Capture the cell that displays the provided text and extract its [x, y] central coordinate. 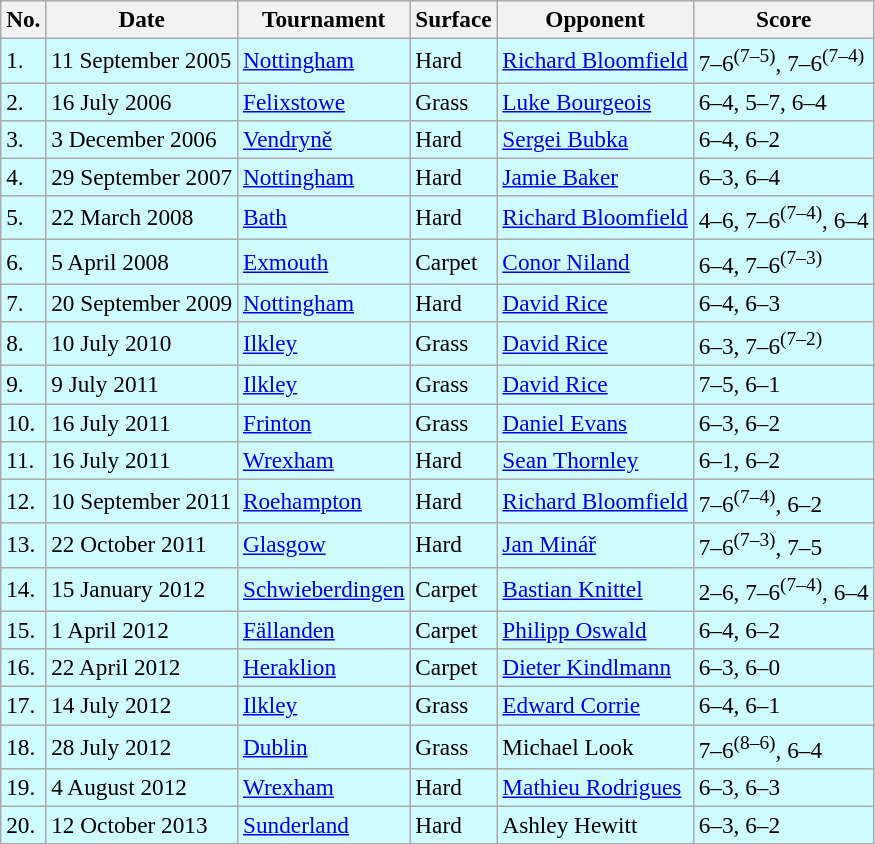
Sunderland [324, 825]
11 September 2005 [142, 60]
6–1, 6–2 [784, 460]
Heraklion [324, 668]
Felixstowe [324, 101]
14 July 2012 [142, 705]
16. [24, 668]
10. [24, 422]
Jamie Baker [595, 177]
Tournament [324, 19]
6–4, 7–6(7–3) [784, 261]
4. [24, 177]
19. [24, 787]
18. [24, 746]
3 December 2006 [142, 139]
2–6, 7–6(7–4), 6–4 [784, 589]
7–6(7–5), 7–6(7–4) [784, 60]
Mathieu Rodrigues [595, 787]
16 July 2006 [142, 101]
9 July 2011 [142, 384]
1 April 2012 [142, 630]
Roehampton [324, 501]
5. [24, 217]
Schwieberdingen [324, 589]
14. [24, 589]
6–3, 7–6(7–2) [784, 343]
7–6(7–4), 6–2 [784, 501]
Exmouth [324, 261]
15 January 2012 [142, 589]
Bath [324, 217]
Bastian Knittel [595, 589]
12 October 2013 [142, 825]
11. [24, 460]
4 August 2012 [142, 787]
22 October 2011 [142, 545]
3. [24, 139]
6–3, 6–0 [784, 668]
7–6(7–3), 7–5 [784, 545]
Luke Bourgeois [595, 101]
22 March 2008 [142, 217]
8. [24, 343]
7–5, 6–1 [784, 384]
1. [24, 60]
Vendryně [324, 139]
29 September 2007 [142, 177]
17. [24, 705]
6–3, 6–4 [784, 177]
Opponent [595, 19]
13. [24, 545]
Score [784, 19]
6–4, 5–7, 6–4 [784, 101]
Philipp Oswald [595, 630]
10 July 2010 [142, 343]
Fällanden [324, 630]
Frinton [324, 422]
Sean Thornley [595, 460]
6. [24, 261]
Sergei Bubka [595, 139]
6–4, 6–1 [784, 705]
5 April 2008 [142, 261]
No. [24, 19]
12. [24, 501]
6–4, 6–3 [784, 303]
Edward Corrie [595, 705]
Michael Look [595, 746]
10 September 2011 [142, 501]
22 April 2012 [142, 668]
Ashley Hewitt [595, 825]
Daniel Evans [595, 422]
28 July 2012 [142, 746]
2. [24, 101]
20 September 2009 [142, 303]
Dublin [324, 746]
20. [24, 825]
Surface [454, 19]
6–3, 6–3 [784, 787]
4–6, 7–6(7–4), 6–4 [784, 217]
7–6(8–6), 6–4 [784, 746]
7. [24, 303]
Date [142, 19]
Conor Niland [595, 261]
Dieter Kindlmann [595, 668]
Jan Minář [595, 545]
Glasgow [324, 545]
9. [24, 384]
15. [24, 630]
